For the text-containing cell, return its midpoint in [x, y] coordinate format. 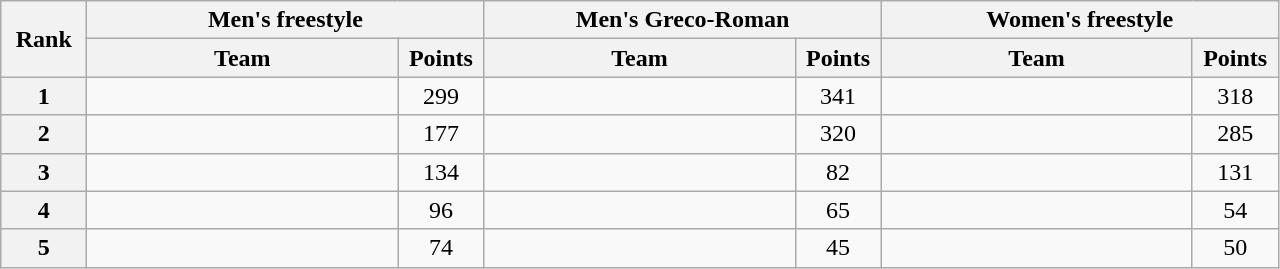
82 [838, 172]
45 [838, 248]
50 [1235, 248]
341 [838, 96]
3 [44, 172]
320 [838, 134]
177 [441, 134]
96 [441, 210]
299 [441, 96]
5 [44, 248]
Rank [44, 39]
Women's freestyle [1080, 20]
4 [44, 210]
285 [1235, 134]
131 [1235, 172]
318 [1235, 96]
1 [44, 96]
Men's Greco-Roman [682, 20]
65 [838, 210]
74 [441, 248]
Men's freestyle [286, 20]
134 [441, 172]
54 [1235, 210]
2 [44, 134]
